Extract the [X, Y] coordinate from the center of the cell holding the provided text.  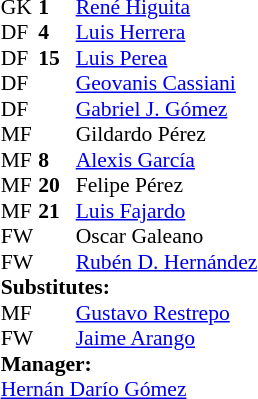
Gabriel J. Gómez [167, 109]
Luis Herrera [167, 33]
4 [57, 33]
Geovanis Cassiani [167, 83]
21 [57, 211]
15 [57, 58]
20 [57, 185]
Rubén D. Hernández [167, 262]
Jaime Arango [167, 339]
Luis Fajardo [167, 211]
8 [57, 160]
Substitutes: [130, 287]
Luis Perea [167, 58]
Gildardo Pérez [167, 135]
Oscar Galeano [167, 237]
Felipe Pérez [167, 185]
Alexis García [167, 160]
Gustavo Restrepo [167, 313]
Manager: [130, 364]
